Pinpoint the cell where the given text exists, returning its (x, y) midpoint coordinate. 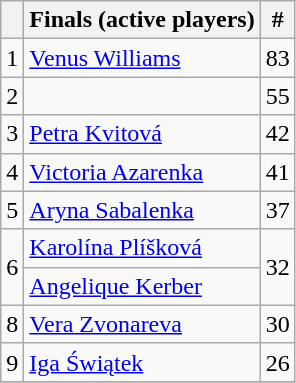
5 (12, 210)
6 (12, 267)
Aryna Sabalenka (142, 210)
8 (12, 324)
37 (278, 210)
9 (12, 362)
32 (278, 267)
2 (12, 96)
30 (278, 324)
42 (278, 134)
3 (12, 134)
Karolína Plíšková (142, 248)
41 (278, 172)
Victoria Azarenka (142, 172)
# (278, 20)
Venus Williams (142, 58)
26 (278, 362)
Angelique Kerber (142, 286)
Vera Zvonareva (142, 324)
4 (12, 172)
55 (278, 96)
Petra Kvitová (142, 134)
Iga Świątek (142, 362)
Finals (active players) (142, 20)
83 (278, 58)
1 (12, 58)
